Output the [x, y] coordinate of the center of the cell containing the given text.  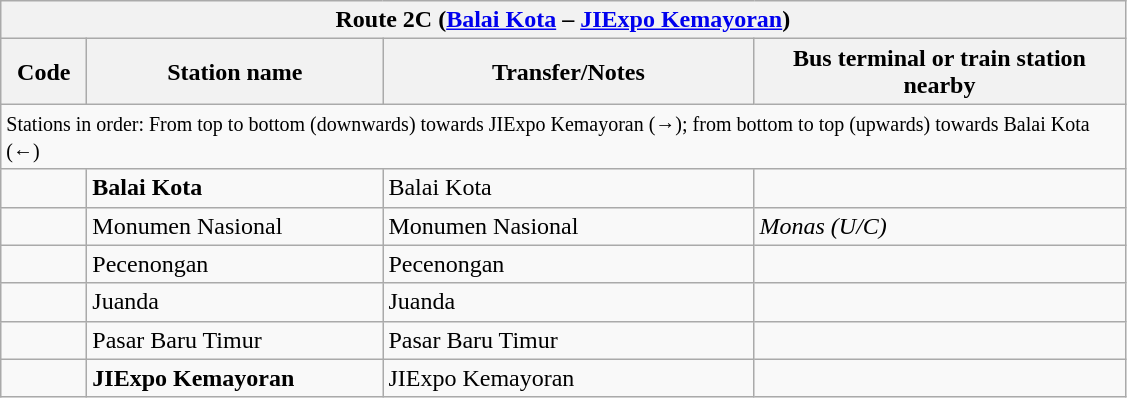
Route 2C (Balai Kota – JIExpo Kemayoran) [563, 20]
Monas (U/C) [940, 226]
Bus terminal or train station nearby [940, 72]
Station name [235, 72]
Stations in order: From top to bottom (downwards) towards JIExpo Kemayoran (→); from bottom to top (upwards) towards Balai Kota (←) [563, 136]
Transfer/Notes [568, 72]
Code [44, 72]
